Locate the cell with the specified text and output its (x, y) center coordinate. 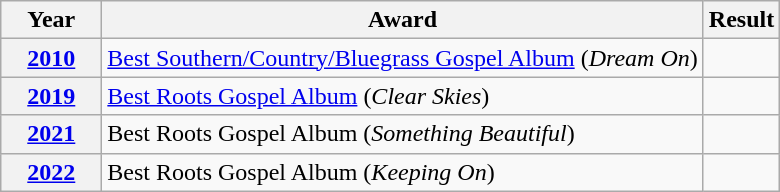
2022 (52, 172)
2010 (52, 58)
Award (402, 20)
2019 (52, 96)
Year (52, 20)
Result (741, 20)
2021 (52, 134)
Best Roots Gospel Album (Something Beautiful) (402, 134)
Best Roots Gospel Album (Keeping On) (402, 172)
Best Roots Gospel Album (Clear Skies) (402, 96)
Best Southern/Country/Bluegrass Gospel Album (Dream On) (402, 58)
